Output the (x, y) coordinate of the center of the cell containing the given text.  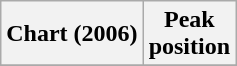
Peakposition (189, 34)
Chart (2006) (72, 34)
